Return the (x, y) coordinate for the center point of the cell that contains the specified text.  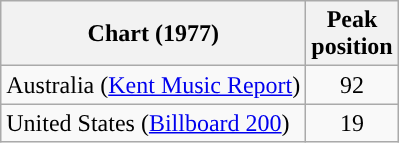
92 (352, 85)
Peakposition (352, 34)
Australia (Kent Music Report) (154, 85)
19 (352, 123)
United States (Billboard 200) (154, 123)
Chart (1977) (154, 34)
